Identify which cell holds the provided text, then report its (x, y) central coordinate. 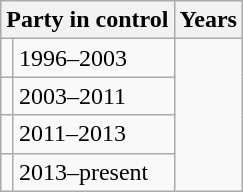
2013–present (94, 172)
2003–2011 (94, 96)
Party in control (88, 20)
Years (208, 20)
2011–2013 (94, 134)
1996–2003 (94, 58)
